Detect which cell encompasses the target text, then output its (X, Y) center coordinate. 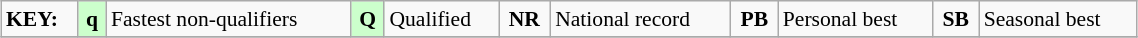
Personal best (856, 19)
q (92, 19)
PB (754, 19)
Seasonal best (1058, 19)
KEY: (40, 19)
Fastest non-qualifiers (228, 19)
National record (640, 19)
Q (368, 19)
NR (524, 19)
Qualified (441, 19)
SB (956, 19)
